From the cell containing the given text, extract its center point as (x, y) coordinate. 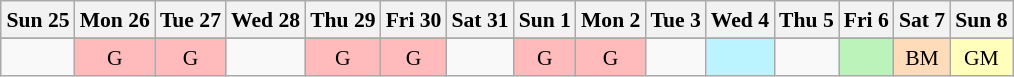
Wed 4 (740, 20)
Wed 28 (266, 20)
Fri 30 (414, 20)
BM (922, 56)
Sat 31 (480, 20)
Mon 2 (610, 20)
GM (981, 56)
Mon 26 (115, 20)
Fri 6 (866, 20)
Thu 5 (806, 20)
Tue 27 (190, 20)
Sat 7 (922, 20)
Tue 3 (675, 20)
Sun 8 (981, 20)
Thu 29 (343, 20)
Sun 25 (38, 20)
Sun 1 (545, 20)
